Find where the given text appears and provide that cell's center as [x, y] coordinate. 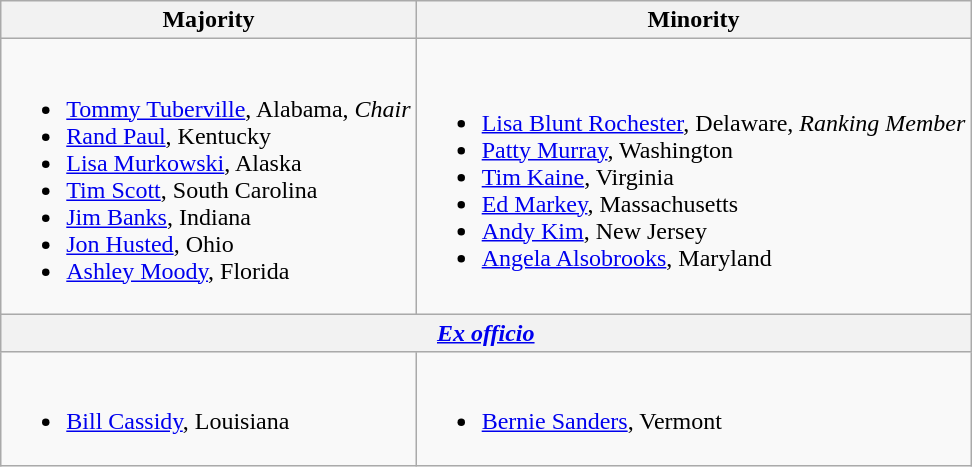
Minority [694, 20]
Ex officio [486, 333]
Bill Cassidy, Louisiana [208, 408]
Bernie Sanders, Vermont [694, 408]
Majority [208, 20]
